Capture the cell that displays the provided text and extract its (X, Y) central coordinate. 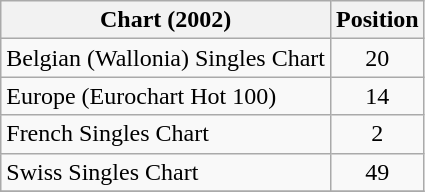
49 (377, 172)
Chart (2002) (166, 20)
Europe (Eurochart Hot 100) (166, 96)
French Singles Chart (166, 134)
Position (377, 20)
2 (377, 134)
Belgian (Wallonia) Singles Chart (166, 58)
Swiss Singles Chart (166, 172)
14 (377, 96)
20 (377, 58)
